Locate the cell with the specified text and output its [X, Y] center coordinate. 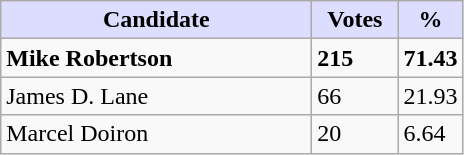
20 [355, 134]
Candidate [156, 20]
% [430, 20]
71.43 [430, 58]
6.64 [430, 134]
66 [355, 96]
215 [355, 58]
Mike Robertson [156, 58]
21.93 [430, 96]
Marcel Doiron [156, 134]
Votes [355, 20]
James D. Lane [156, 96]
